Provide the [x, y] coordinate of the cell's center where the given text is located.  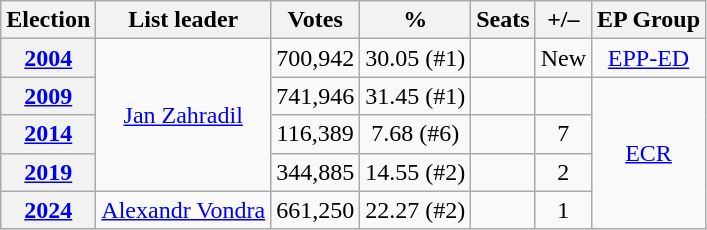
ECR [649, 153]
New [563, 58]
661,250 [316, 210]
EP Group [649, 20]
2009 [48, 96]
EPP-ED [649, 58]
700,942 [316, 58]
7 [563, 134]
2019 [48, 172]
344,885 [316, 172]
2014 [48, 134]
+/– [563, 20]
Jan Zahradil [184, 115]
List leader [184, 20]
% [416, 20]
2024 [48, 210]
741,946 [316, 96]
Seats [503, 20]
Votes [316, 20]
116,389 [316, 134]
1 [563, 210]
7.68 (#6) [416, 134]
22.27 (#2) [416, 210]
2004 [48, 58]
Election [48, 20]
30.05 (#1) [416, 58]
31.45 (#1) [416, 96]
14.55 (#2) [416, 172]
2 [563, 172]
Alexandr Vondra [184, 210]
